From the cell containing the given text, extract its center point as [X, Y] coordinate. 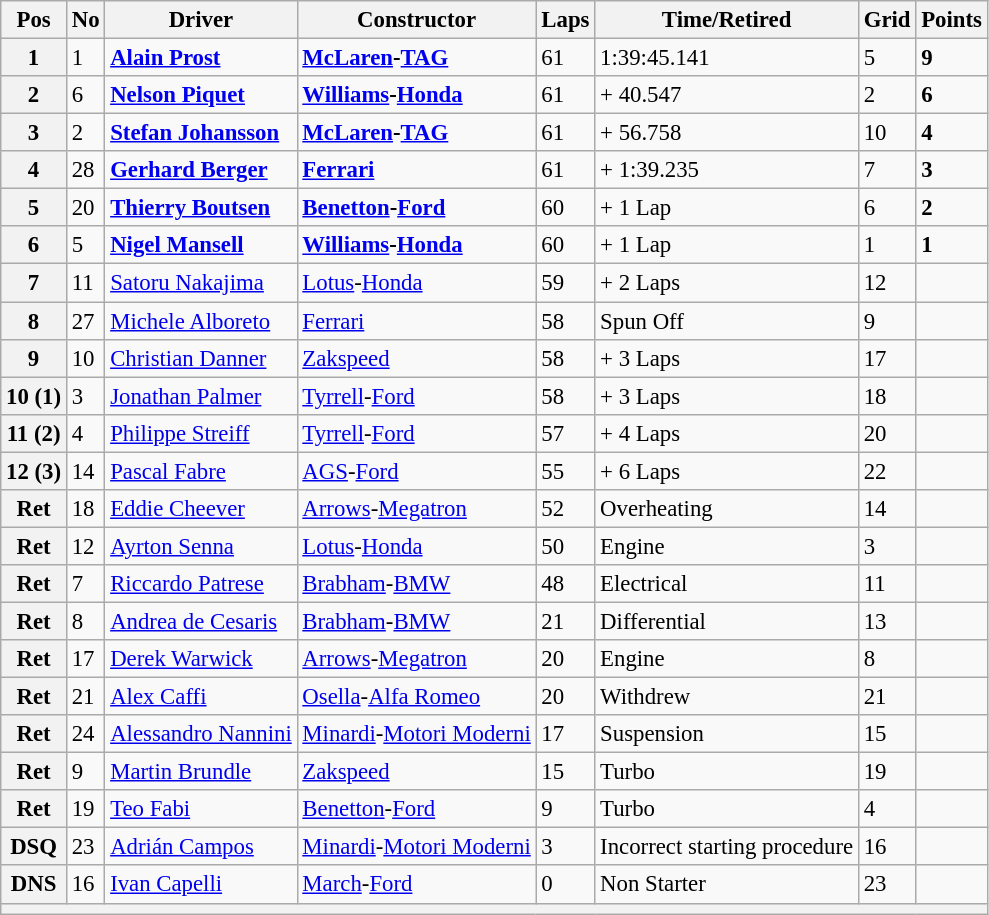
Non Starter [727, 885]
13 [886, 621]
No [85, 20]
59 [566, 283]
DNS [34, 885]
DSQ [34, 847]
Osella-Alfa Romeo [416, 697]
12 (3) [34, 471]
48 [566, 584]
Time/Retired [727, 20]
AGS-Ford [416, 471]
Differential [727, 621]
Adrián Campos [201, 847]
50 [566, 546]
Satoru Nakajima [201, 283]
Spun Off [727, 321]
Nelson Piquet [201, 95]
10 (1) [34, 396]
+ 6 Laps [727, 471]
Ayrton Senna [201, 546]
Stefan Johansson [201, 133]
28 [85, 170]
52 [566, 509]
+ 56.758 [727, 133]
Withdrew [727, 697]
Teo Fabi [201, 809]
Martin Brundle [201, 772]
Christian Danner [201, 358]
Electrical [727, 584]
57 [566, 433]
Driver [201, 20]
Laps [566, 20]
Pascal Fabre [201, 471]
+ 1:39.235 [727, 170]
Alex Caffi [201, 697]
Overheating [727, 509]
March-Ford [416, 885]
Alain Prost [201, 58]
Pos [34, 20]
Andrea de Cesaris [201, 621]
0 [566, 885]
Alessandro Nannini [201, 734]
Constructor [416, 20]
Incorrect starting procedure [727, 847]
Suspension [727, 734]
+ 2 Laps [727, 283]
Grid [886, 20]
11 (2) [34, 433]
Derek Warwick [201, 659]
55 [566, 471]
Gerhard Berger [201, 170]
Ivan Capelli [201, 885]
24 [85, 734]
Michele Alboreto [201, 321]
+ 4 Laps [727, 433]
Nigel Mansell [201, 245]
Riccardo Patrese [201, 584]
1:39:45.141 [727, 58]
Eddie Cheever [201, 509]
Points [952, 20]
27 [85, 321]
22 [886, 471]
+ 40.547 [727, 95]
Philippe Streiff [201, 433]
Thierry Boutsen [201, 208]
Jonathan Palmer [201, 396]
